Capture the cell that displays the provided text and extract its (x, y) central coordinate. 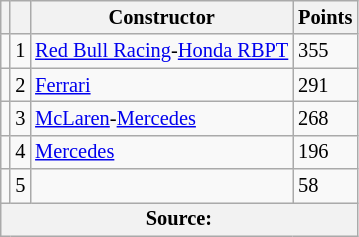
2 (20, 85)
Mercedes (162, 152)
196 (325, 152)
Points (325, 17)
Ferrari (162, 85)
McLaren-Mercedes (162, 118)
3 (20, 118)
268 (325, 118)
Source: (179, 219)
58 (325, 186)
355 (325, 51)
5 (20, 186)
1 (20, 51)
4 (20, 152)
Red Bull Racing-Honda RBPT (162, 51)
Constructor (162, 17)
291 (325, 85)
